Detect which cell encompasses the target text, then output its [x, y] center coordinate. 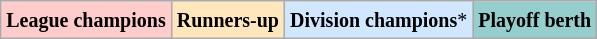
League champions [86, 20]
Runners-up [228, 20]
Division champions* [379, 20]
Playoff berth [535, 20]
